Provide the [X, Y] coordinate of the cell's center where the given text is located.  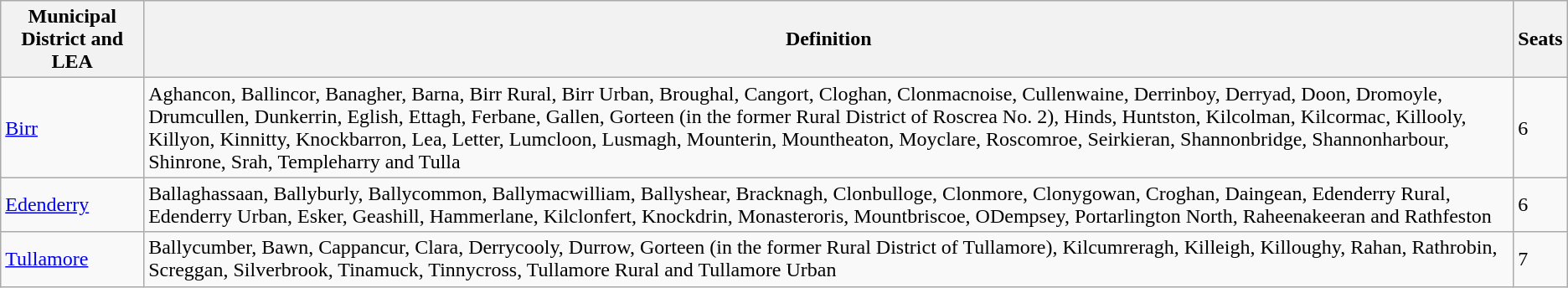
Municipal District and LEA [72, 39]
7 [1540, 260]
Definition [829, 39]
Edenderry [72, 204]
Birr [72, 127]
Seats [1540, 39]
Tullamore [72, 260]
